Provide the (x, y) coordinate of the cell's center where the given text is located.  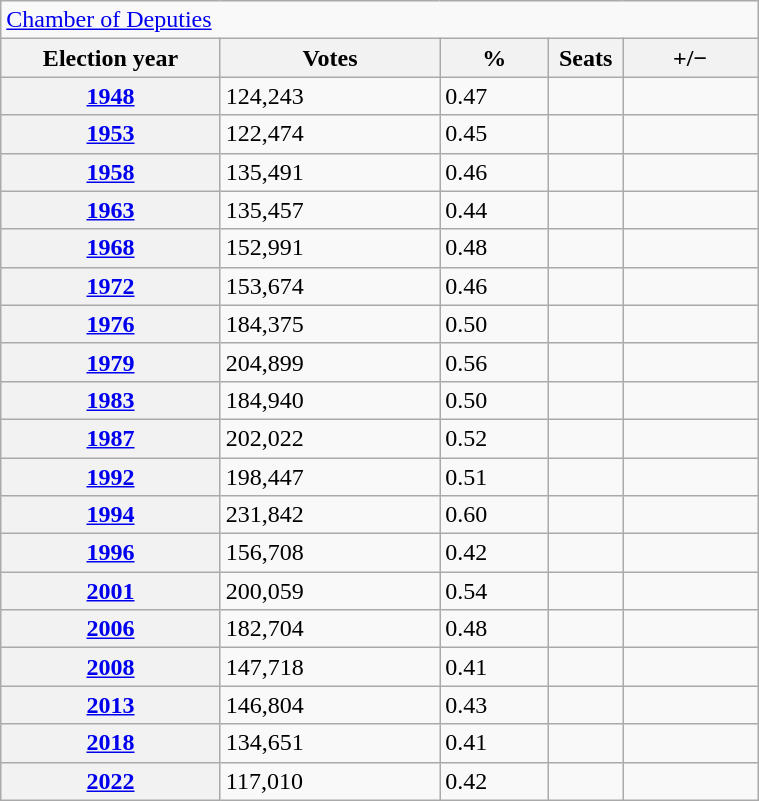
204,899 (330, 362)
1983 (111, 400)
1963 (111, 210)
0.43 (494, 705)
124,243 (330, 96)
2022 (111, 781)
0.45 (494, 134)
Seats (586, 58)
202,022 (330, 438)
200,059 (330, 591)
122,474 (330, 134)
147,718 (330, 667)
117,010 (330, 781)
1996 (111, 553)
Election year (111, 58)
135,457 (330, 210)
184,375 (330, 324)
0.47 (494, 96)
198,447 (330, 477)
0.60 (494, 515)
134,651 (330, 743)
1994 (111, 515)
Votes (330, 58)
182,704 (330, 629)
152,991 (330, 248)
2006 (111, 629)
1948 (111, 96)
1987 (111, 438)
2018 (111, 743)
135,491 (330, 172)
2001 (111, 591)
1953 (111, 134)
2013 (111, 705)
0.54 (494, 591)
153,674 (330, 286)
156,708 (330, 553)
184,940 (330, 400)
+/− (690, 58)
Chamber of Deputies (380, 20)
146,804 (330, 705)
0.44 (494, 210)
1979 (111, 362)
1972 (111, 286)
1992 (111, 477)
231,842 (330, 515)
2008 (111, 667)
0.56 (494, 362)
0.52 (494, 438)
% (494, 58)
1968 (111, 248)
1958 (111, 172)
1976 (111, 324)
0.51 (494, 477)
